Provide the (X, Y) coordinate of the cell's center where the given text is located.  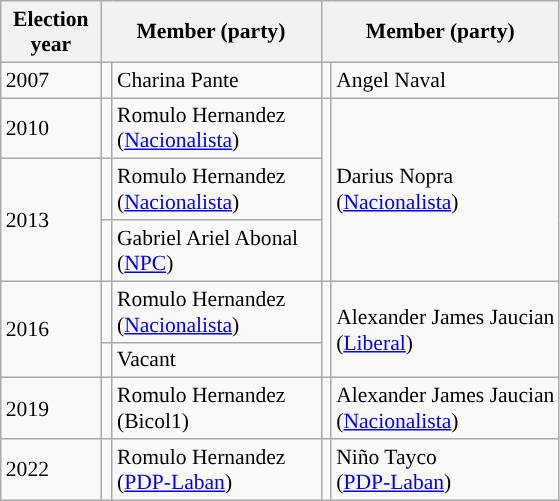
Alexander James Jaucian(Nacionalista) (445, 408)
2016 (51, 330)
2022 (51, 470)
2010 (51, 128)
Niño Tayco(PDP-Laban) (445, 470)
Romulo Hernandez(PDP-Laban) (216, 470)
Darius Nopra(Nacionalista) (445, 190)
Alexander James Jaucian(Liberal) (445, 330)
Romulo Hernandez(Bicol1) (216, 408)
Gabriel Ariel Abonal(NPC) (216, 250)
2007 (51, 80)
Electionyear (51, 32)
Charina Pante (216, 80)
2019 (51, 408)
2013 (51, 220)
Vacant (216, 360)
Angel Naval (445, 80)
